Capture the cell that displays the provided text and extract its (x, y) central coordinate. 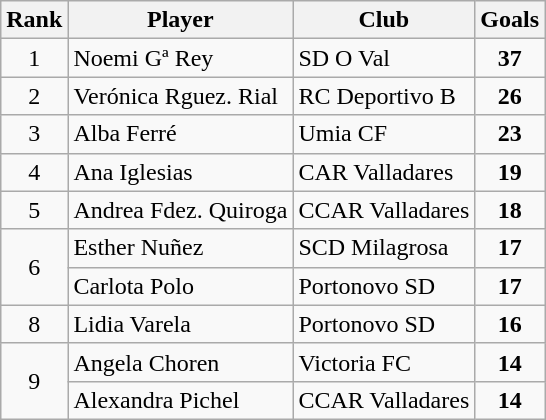
SCD Milagrosa (384, 248)
RC Deportivo B (384, 96)
Verónica Rguez. Rial (180, 96)
1 (34, 58)
Umia CF (384, 134)
CAR Valladares (384, 172)
Ana Iglesias (180, 172)
23 (510, 134)
Club (384, 20)
8 (34, 324)
Andrea Fdez. Quiroga (180, 210)
Alba Ferré (180, 134)
16 (510, 324)
5 (34, 210)
Victoria FC (384, 362)
Noemi Gª Rey (180, 58)
Rank (34, 20)
6 (34, 267)
Player (180, 20)
Angela Choren (180, 362)
Alexandra Pichel (180, 400)
SD O Val (384, 58)
18 (510, 210)
37 (510, 58)
26 (510, 96)
Esther Nuñez (180, 248)
Lidia Varela (180, 324)
Carlota Polo (180, 286)
2 (34, 96)
9 (34, 381)
4 (34, 172)
3 (34, 134)
Goals (510, 20)
19 (510, 172)
